For the text-containing cell, return its midpoint in [X, Y] coordinate format. 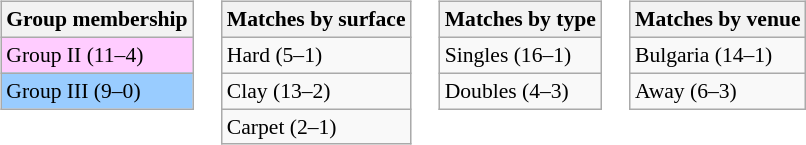
Carpet (2–1) [316, 127]
Matches by type [520, 20]
Group III (9–0) [96, 91]
Doubles (4–3) [520, 91]
Clay (13–2) [316, 91]
Matches by venue [718, 20]
Singles (16–1) [520, 55]
Group membership [96, 20]
Away (6–3) [718, 91]
Group II (11–4) [96, 55]
Bulgaria (14–1) [718, 55]
Hard (5–1) [316, 55]
Matches by surface [316, 20]
